Return the [x, y] coordinate for the center point of the cell that contains the specified text.  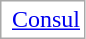
Consul [46, 19]
